Scan for the cell matching the given text and deliver its [x, y] coordinate at center. 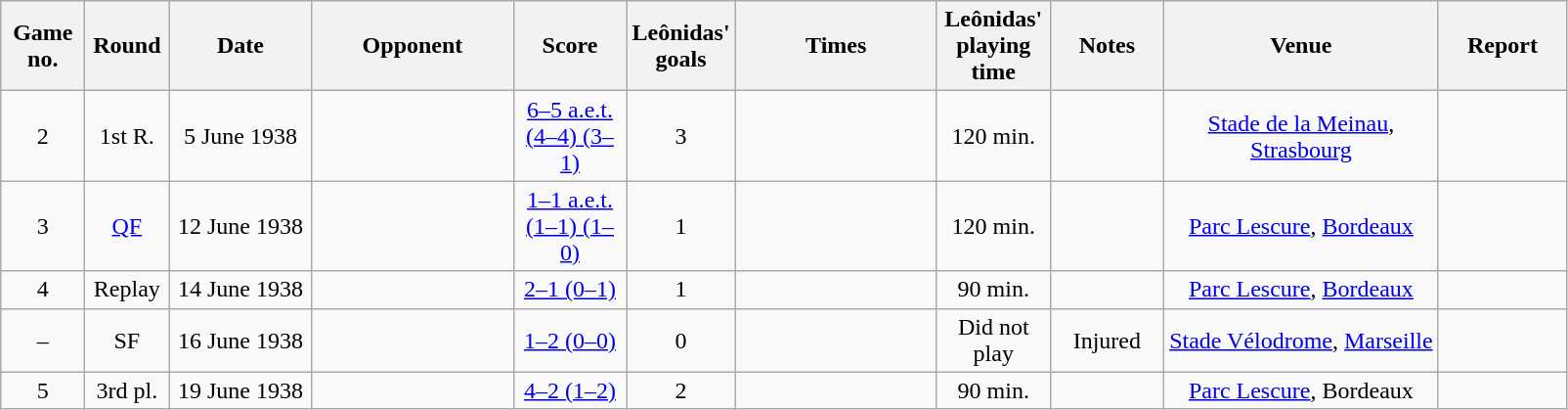
Injured [1107, 341]
2–1 (0–1) [570, 290]
Stade Vélodrome, Marseille [1300, 341]
3rd pl. [127, 390]
Opponent [413, 46]
Replay [127, 290]
12 June 1938 [240, 226]
16 June 1938 [240, 341]
Times [836, 46]
5 June 1938 [240, 136]
1–1 a.e.t.(1–1) (1–0) [570, 226]
Did not play [993, 341]
6–5 a.e.t.(4–4) (3–1) [570, 136]
19 June 1938 [240, 390]
Report [1502, 46]
QF [127, 226]
5 [43, 390]
Notes [1107, 46]
4–2 (1–2) [570, 390]
Venue [1300, 46]
1–2 (0–0) [570, 341]
0 [680, 341]
Score [570, 46]
Game no. [43, 46]
Leônidas' goals [680, 46]
Leônidas' playing time [993, 46]
Date [240, 46]
1st R. [127, 136]
Stade de la Meinau, Strasbourg [1300, 136]
Round [127, 46]
SF [127, 341]
4 [43, 290]
– [43, 341]
14 June 1938 [240, 290]
